Extract the [x, y] coordinate from the center of the cell holding the provided text.  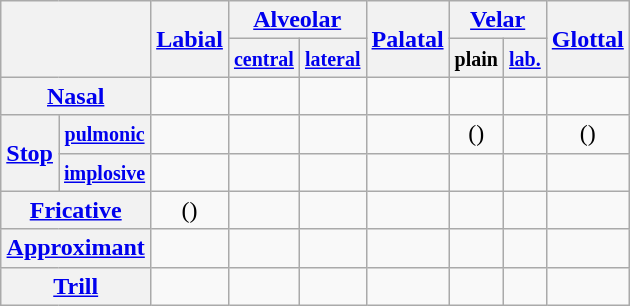
central [264, 58]
lab. [526, 58]
Labial [190, 39]
Alveolar [297, 20]
Stop [30, 153]
Glottal [588, 39]
Approximant [76, 248]
pulmonic [104, 134]
Trill [76, 286]
Palatal [408, 39]
lateral [332, 58]
implosive [104, 172]
Fricative [76, 210]
Nasal [76, 96]
plain [476, 58]
Velar [498, 20]
